Locate the cell with the specified text and output its (X, Y) center coordinate. 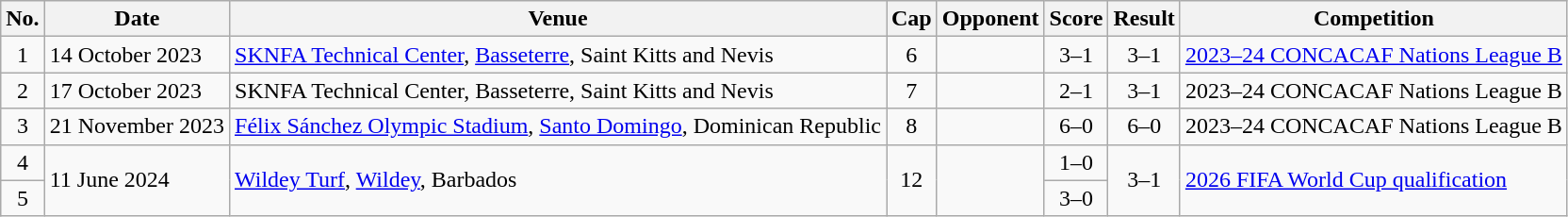
Wildey Turf, Wildey, Barbados (558, 180)
3–0 (1076, 198)
4 (23, 162)
14 October 2023 (137, 55)
2 (23, 91)
Result (1144, 19)
5 (23, 198)
Venue (558, 19)
8 (911, 126)
17 October 2023 (137, 91)
1 (23, 55)
Opponent (990, 19)
Competition (1374, 19)
Date (137, 19)
11 June 2024 (137, 180)
7 (911, 91)
Cap (911, 19)
3 (23, 126)
Score (1076, 19)
2026 FIFA World Cup qualification (1374, 180)
1–0 (1076, 162)
6 (911, 55)
No. (23, 19)
21 November 2023 (137, 126)
Félix Sánchez Olympic Stadium, Santo Domingo, Dominican Republic (558, 126)
12 (911, 180)
2–1 (1076, 91)
